Capture the cell that displays the provided text and extract its (X, Y) central coordinate. 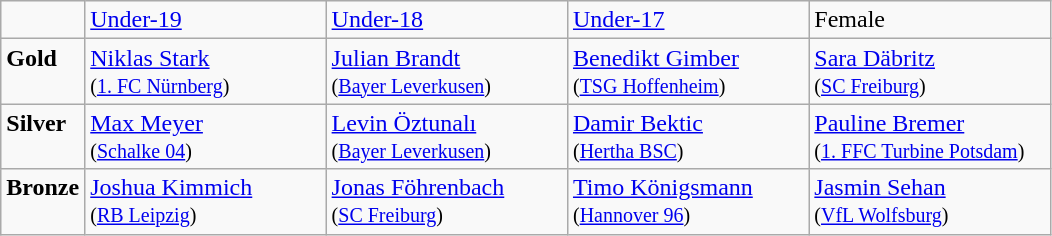
Joshua Kimmich (RB Leipzig) (206, 202)
Bronze (43, 202)
Female (930, 20)
Sara Däbritz (SC Freiburg) (930, 72)
Max Meyer (Schalke 04) (206, 136)
Under-18 (446, 20)
Benedikt Gimber (TSG Hoffenheim) (688, 72)
Silver (43, 136)
Jonas Föhrenbach (SC Freiburg) (446, 202)
Timo Königsmann (Hannover 96) (688, 202)
Niklas Stark (1. FC Nürnberg) (206, 72)
Under-17 (688, 20)
Under-19 (206, 20)
Gold (43, 72)
Damir Bektic (Hertha BSC) (688, 136)
Pauline Bremer (1. FFC Turbine Potsdam) (930, 136)
Levin Öztunalı (Bayer Leverkusen) (446, 136)
Julian Brandt(Bayer Leverkusen) (446, 72)
Jasmin Sehan (VfL Wolfsburg) (930, 202)
